For the text-containing cell, return its midpoint in [x, y] coordinate format. 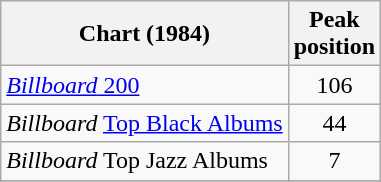
Billboard Top Black Albums [144, 123]
Billboard 200 [144, 85]
Chart (1984) [144, 34]
106 [334, 85]
Billboard Top Jazz Albums [144, 161]
Peakposition [334, 34]
7 [334, 161]
44 [334, 123]
